Return the (X, Y) coordinate for the center point of the cell that contains the specified text.  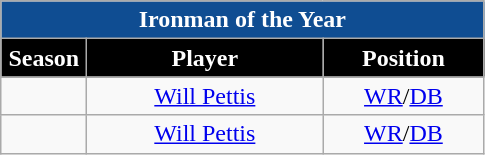
Season (44, 58)
Ironman of the Year (242, 20)
Player (205, 58)
Position (404, 58)
